Output the [x, y] coordinate of the center of the cell containing the given text.  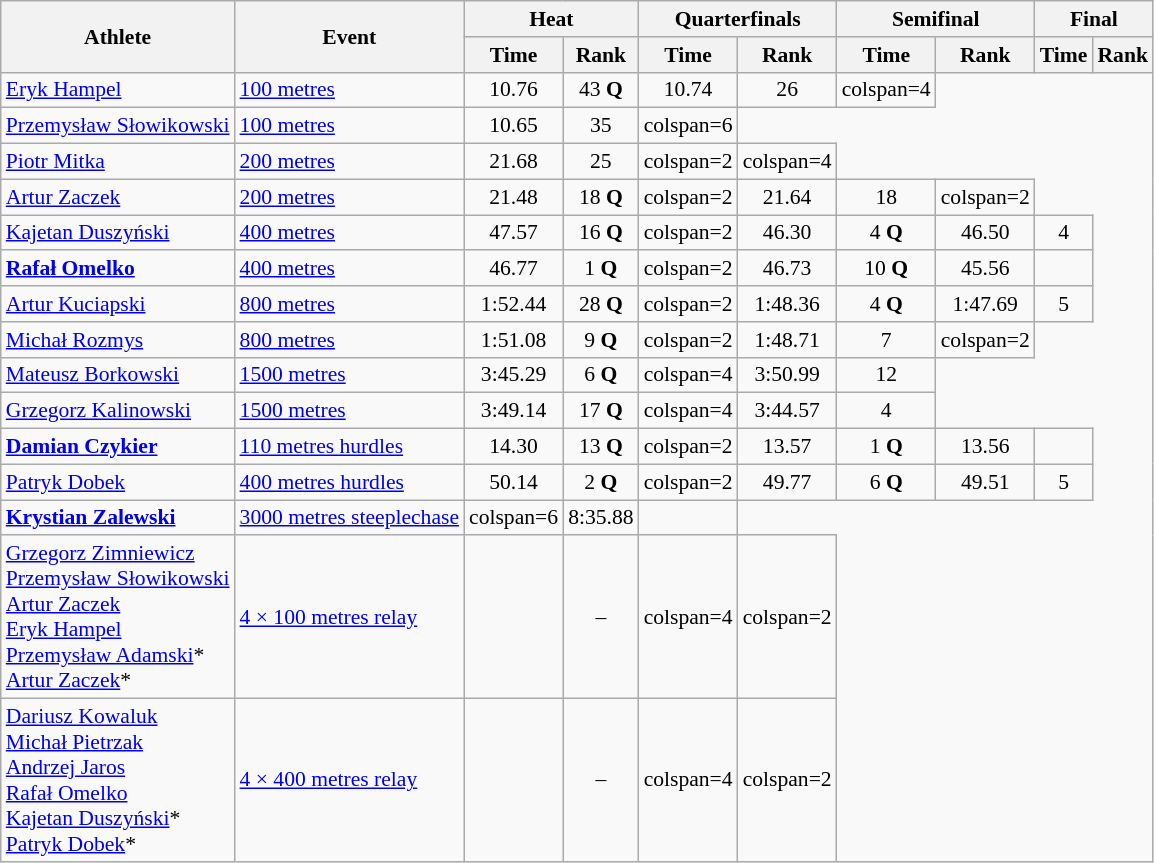
Athlete [118, 36]
50.14 [514, 482]
4 × 400 metres relay [350, 780]
25 [600, 162]
Artur Zaczek [118, 197]
10.65 [514, 126]
43 Q [600, 90]
1:47.69 [986, 304]
7 [886, 340]
1:48.71 [788, 340]
4 × 100 metres relay [350, 618]
16 Q [600, 233]
1:48.36 [788, 304]
46.30 [788, 233]
46.77 [514, 269]
45.56 [986, 269]
Final [1094, 19]
35 [600, 126]
Michał Rozmys [118, 340]
Grzegorz ZimniewiczPrzemysław SłowikowskiArtur ZaczekEryk HampelPrzemysław Adamski*Artur Zaczek* [118, 618]
Artur Kuciapski [118, 304]
Eryk Hampel [118, 90]
10.74 [688, 90]
Semifinal [936, 19]
49.77 [788, 482]
9 Q [600, 340]
18 [886, 197]
13 Q [600, 447]
2 Q [600, 482]
Heat [552, 19]
400 metres hurdles [350, 482]
Kajetan Duszyński [118, 233]
1:51.08 [514, 340]
Przemysław Słowikowski [118, 126]
12 [886, 375]
Quarterfinals [738, 19]
14.30 [514, 447]
3:44.57 [788, 411]
Piotr Mitka [118, 162]
110 metres hurdles [350, 447]
47.57 [514, 233]
Rafał Omelko [118, 269]
46.73 [788, 269]
Grzegorz Kalinowski [118, 411]
Event [350, 36]
18 Q [600, 197]
13.56 [986, 447]
21.48 [514, 197]
Krystian Zalewski [118, 518]
Dariusz KowalukMichał PietrzakAndrzej JarosRafał OmelkoKajetan Duszyński*Patryk Dobek* [118, 780]
21.64 [788, 197]
46.50 [986, 233]
3:49.14 [514, 411]
21.68 [514, 162]
10 Q [886, 269]
10.76 [514, 90]
3:50.99 [788, 375]
26 [788, 90]
28 Q [600, 304]
8:35.88 [600, 518]
13.57 [788, 447]
1:52.44 [514, 304]
Damian Czykier [118, 447]
17 Q [600, 411]
3:45.29 [514, 375]
Patryk Dobek [118, 482]
3000 metres steeplechase [350, 518]
49.51 [986, 482]
Mateusz Borkowski [118, 375]
